For the text-containing cell, return its midpoint in [x, y] coordinate format. 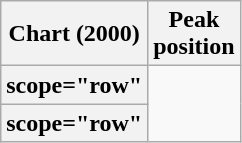
Peakposition [194, 34]
Chart (2000) [74, 34]
